Provide the [X, Y] coordinate of the cell's center where the given text is located.  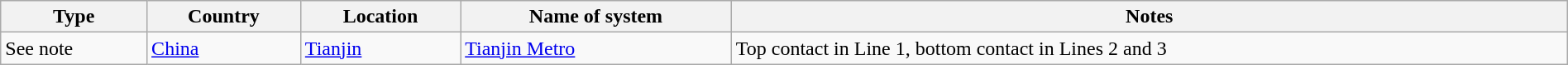
Tianjin [380, 48]
Name of system [596, 17]
China [224, 48]
Notes [1150, 17]
Country [224, 17]
See note [74, 48]
Top contact in Line 1, bottom contact in Lines 2 and 3 [1150, 48]
Type [74, 17]
Location [380, 17]
Tianjin Metro [596, 48]
